Return (X, Y) of the center of cell containing provided text 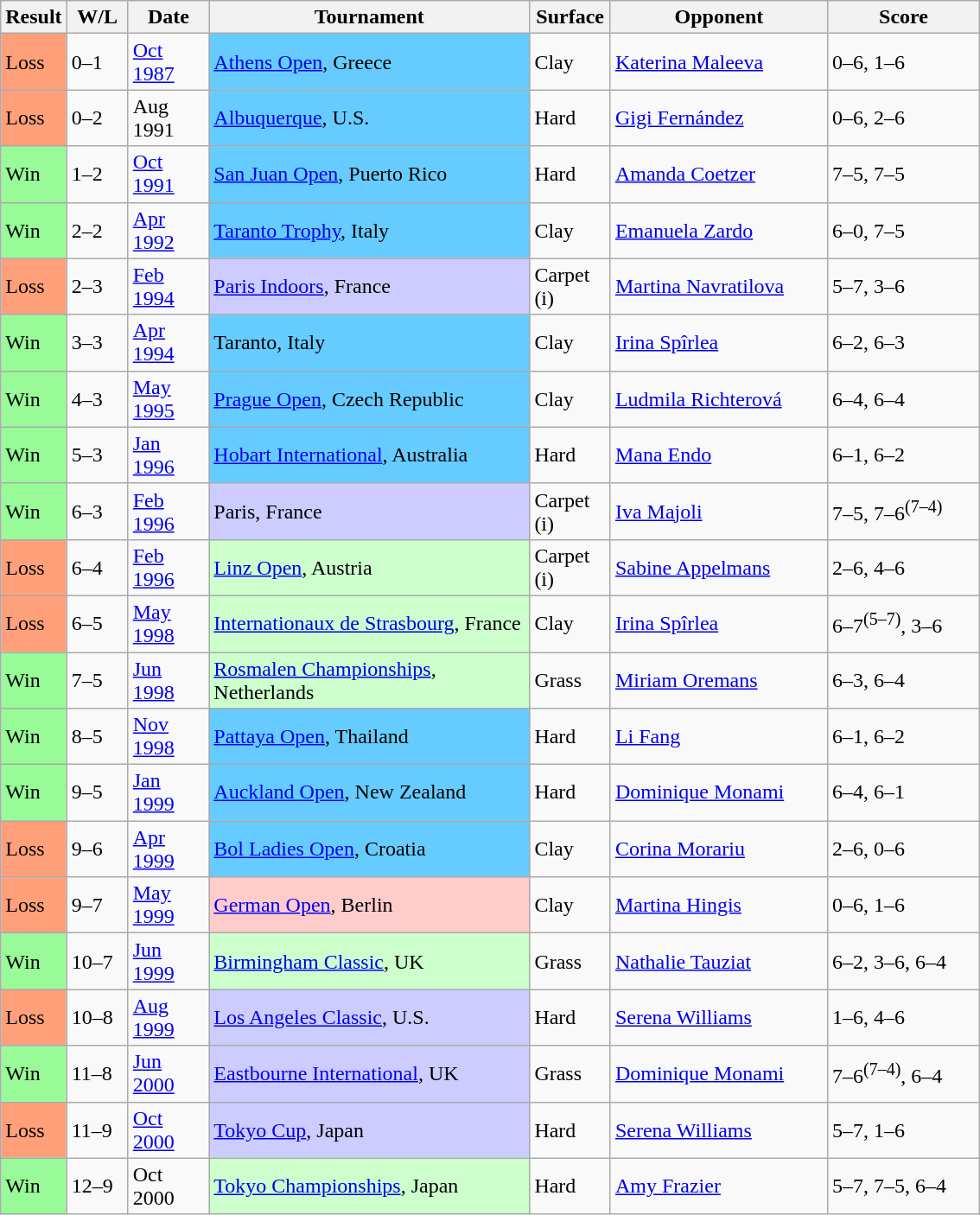
Ludmila Richterová (719, 399)
Paris Indoors, France (370, 287)
Tournament (370, 17)
W/L (97, 17)
Martina Hingis (719, 906)
9–7 (97, 906)
Jan 1996 (169, 455)
Amanda Coetzer (719, 175)
0–1 (97, 62)
May 1995 (169, 399)
Iva Majoli (719, 512)
2–6, 4–6 (903, 567)
Internationaux de Strasbourg, France (370, 624)
Linz Open, Austria (370, 567)
Pattaya Open, Thailand (370, 736)
Mana Endo (719, 455)
1–6, 4–6 (903, 1018)
Date (169, 17)
2–3 (97, 287)
12–9 (97, 1186)
Eastbourne International, UK (370, 1073)
2–6, 0–6 (903, 849)
0–6, 2–6 (903, 118)
Surface (570, 17)
6–4, 6–4 (903, 399)
Oct 1991 (169, 175)
Nathalie Tauziat (719, 961)
German Open, Berlin (370, 906)
Jan 1999 (169, 793)
Li Fang (719, 736)
Rosmalen Championships, Netherlands (370, 679)
6–5 (97, 624)
11–8 (97, 1073)
6–3, 6–4 (903, 679)
5–3 (97, 455)
5–7, 1–6 (903, 1130)
Prague Open, Czech Republic (370, 399)
7–5, 7–6(7–4) (903, 512)
7–6(7–4), 6–4 (903, 1073)
Score (903, 17)
Apr 1994 (169, 342)
10–8 (97, 1018)
6–2, 6–3 (903, 342)
Aug 1991 (169, 118)
7–5 (97, 679)
Bol Ladies Open, Croatia (370, 849)
Taranto, Italy (370, 342)
6–4, 6–1 (903, 793)
Tokyo Championships, Japan (370, 1186)
0–2 (97, 118)
Feb 1994 (169, 287)
1–2 (97, 175)
Emanuela Zardo (719, 230)
9–6 (97, 849)
May 1998 (169, 624)
Nov 1998 (169, 736)
6–4 (97, 567)
Jun 1998 (169, 679)
Opponent (719, 17)
11–9 (97, 1130)
Tokyo Cup, Japan (370, 1130)
8–5 (97, 736)
Result (34, 17)
Albuquerque, U.S. (370, 118)
5–7, 7–5, 6–4 (903, 1186)
San Juan Open, Puerto Rico (370, 175)
Apr 1999 (169, 849)
Martina Navratilova (719, 287)
9–5 (97, 793)
Jun 1999 (169, 961)
Gigi Fernández (719, 118)
Miriam Oremans (719, 679)
Paris, France (370, 512)
4–3 (97, 399)
Apr 1992 (169, 230)
Sabine Appelmans (719, 567)
Athens Open, Greece (370, 62)
Birmingham Classic, UK (370, 961)
10–7 (97, 961)
Hobart International, Australia (370, 455)
Taranto Trophy, Italy (370, 230)
May 1999 (169, 906)
7–5, 7–5 (903, 175)
6–3 (97, 512)
Amy Frazier (719, 1186)
Aug 1999 (169, 1018)
6–7(5–7), 3–6 (903, 624)
Corina Morariu (719, 849)
5–7, 3–6 (903, 287)
Auckland Open, New Zealand (370, 793)
Los Angeles Classic, U.S. (370, 1018)
2–2 (97, 230)
Oct 1987 (169, 62)
6–2, 3–6, 6–4 (903, 961)
6–0, 7–5 (903, 230)
Jun 2000 (169, 1073)
3–3 (97, 342)
Katerina Maleeva (719, 62)
